Output the [X, Y] coordinate of the center of the cell containing the given text.  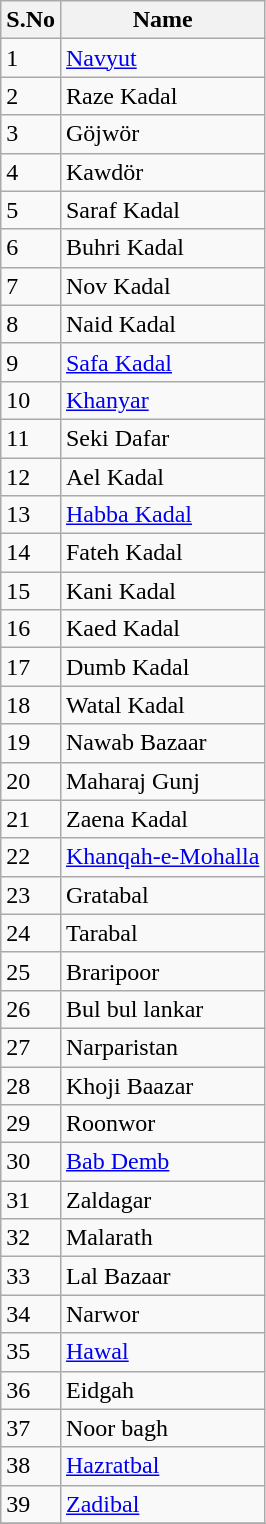
Göjwör [162, 134]
Naid Kadal [162, 324]
Braripoor [162, 971]
10 [31, 400]
Khanyar [162, 400]
15 [31, 591]
Noor bagh [162, 1428]
Safa Kadal [162, 362]
Narparistan [162, 1047]
33 [31, 1276]
S.No [31, 20]
Ael Kadal [162, 477]
Fateh Kadal [162, 553]
Buhri Kadal [162, 248]
26 [31, 1009]
Narwor [162, 1314]
Maharaj Gunj [162, 781]
4 [31, 172]
36 [31, 1390]
9 [31, 362]
Khoji Baazar [162, 1085]
12 [31, 477]
Malarath [162, 1238]
5 [31, 210]
35 [31, 1352]
Raze Kadal [162, 96]
27 [31, 1047]
21 [31, 819]
Lal Bazaar [162, 1276]
14 [31, 553]
20 [31, 781]
39 [31, 1504]
28 [31, 1085]
30 [31, 1162]
Kaed Kadal [162, 629]
32 [31, 1238]
25 [31, 971]
34 [31, 1314]
6 [31, 248]
Kani Kadal [162, 591]
Saraf Kadal [162, 210]
8 [31, 324]
Name [162, 20]
31 [31, 1200]
Tarabal [162, 933]
Roonwor [162, 1124]
Nawab Bazaar [162, 743]
Bab Demb [162, 1162]
18 [31, 705]
37 [31, 1428]
Nov Kadal [162, 286]
16 [31, 629]
Hawal [162, 1352]
Zadibal [162, 1504]
24 [31, 933]
19 [31, 743]
Eidgah [162, 1390]
Khanqah-e-Mohalla [162, 857]
3 [31, 134]
Hazratbal [162, 1466]
Zaldagar [162, 1200]
23 [31, 895]
Bul bul lankar [162, 1009]
13 [31, 515]
Habba Kadal [162, 515]
Kawdör [162, 172]
11 [31, 438]
22 [31, 857]
2 [31, 96]
Dumb Kadal [162, 667]
Gratabal [162, 895]
1 [31, 58]
Zaena Kadal [162, 819]
7 [31, 286]
17 [31, 667]
38 [31, 1466]
Seki Dafar [162, 438]
Watal Kadal [162, 705]
Navyut [162, 58]
29 [31, 1124]
